Extract the (x, y) coordinate from the center of the cell holding the provided text.  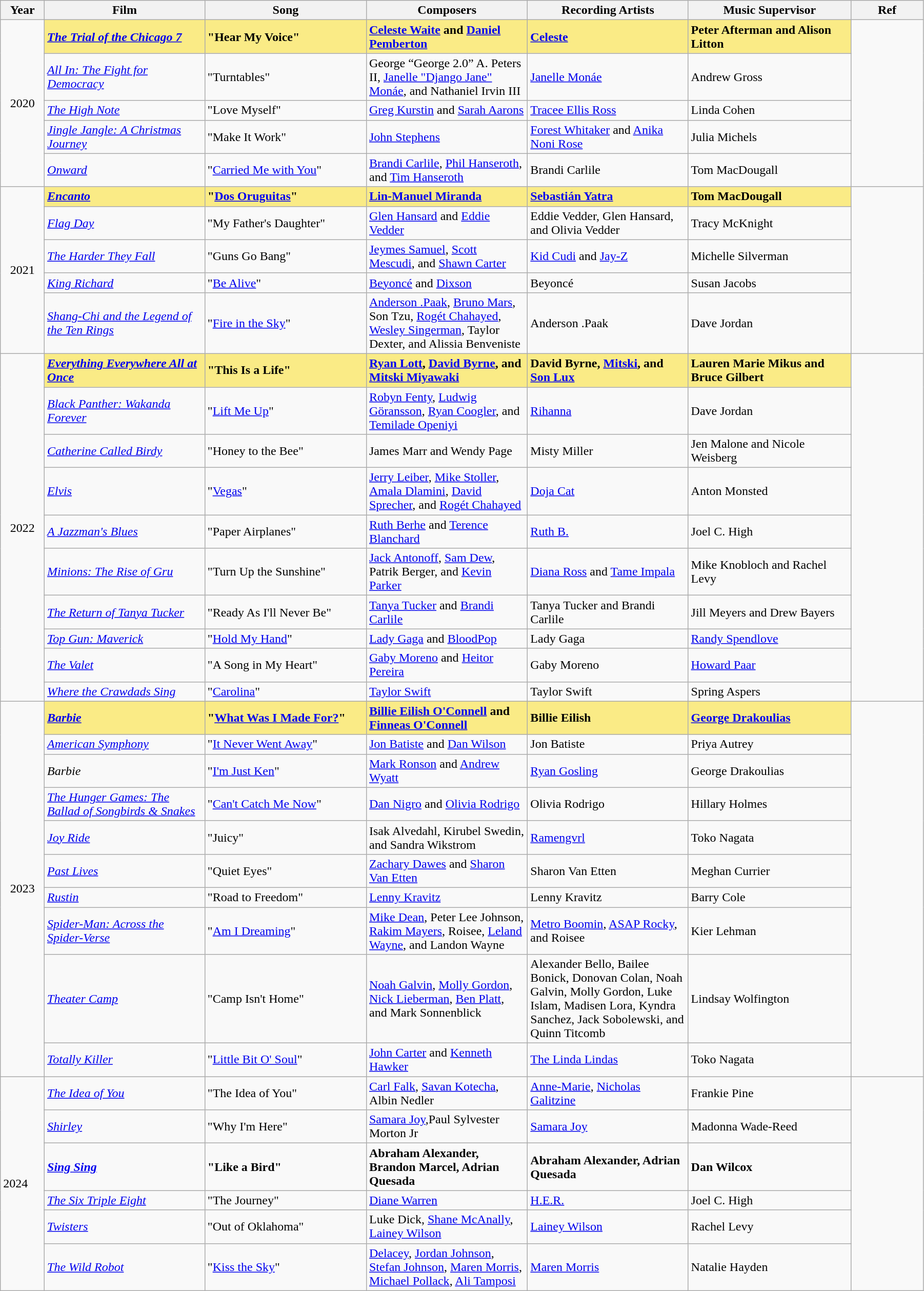
Year (23, 10)
"Turntables" (285, 77)
"I'm Just Ken" (285, 770)
The Six Triple Eight (125, 1200)
Where the Crawdads Sing (125, 691)
"Am I Dreaming" (285, 930)
"My Father's Daughter" (285, 223)
Black Panther: Wakanda Forever (125, 410)
"Can't Catch Me Now" (285, 804)
"Kiss the Sky" (285, 1267)
The Wild Robot (125, 1267)
"Hear My Voice" (285, 37)
The Valet (125, 665)
Carl Falk, Savan Kotecha, Albin Nedler (447, 1094)
Ramengvrl (608, 837)
2020 (23, 104)
The High Note (125, 110)
Ruth Berhe and Terence Blanchard (447, 531)
Spring Aspers (769, 691)
Meghan Currier (769, 871)
Robyn Fenty, Ludwig Göransson, Ryan Coogler, and Temilade Openiyi (447, 410)
"Dos Oruguitas" (285, 196)
Dan Wilcox (769, 1167)
Sebastián Yatra (608, 196)
Maren Morris (608, 1267)
Spider-Man: Across the Spider-Verse (125, 930)
Anton Monsted (769, 491)
"Fire in the Sky" (285, 323)
Samara Joy,Paul Sylvester Morton Jr (447, 1126)
David Byrne, Mitski, and Son Lux (608, 370)
Howard Paar (769, 665)
Jeymes Samuel, Scott Mescudi, and Shawn Carter (447, 256)
2024 (23, 1184)
A Jazzman's Blues (125, 531)
"Hold My Hand" (285, 639)
Composers (447, 10)
Totally Killer (125, 1060)
"Make It Work" (285, 136)
Ryan Lott, David Byrne, and Mitski Miyawaki (447, 370)
2022 (23, 527)
"It Never Went Away" (285, 744)
Music Supervisor (769, 10)
Greg Kurstin and Sarah Aarons (447, 110)
Gaby Moreno (608, 665)
"This Is a Life" (285, 370)
Rihanna (608, 410)
"Little Bit O' Soul" (285, 1060)
Sharon Van Etten (608, 871)
Anne-Marie, Nicholas Galitzine (608, 1094)
Lauren Marie Mikus and Bruce Gilbert (769, 370)
Twisters (125, 1227)
Frankie Pine (769, 1094)
All In: The Fight for Democracy (125, 77)
The Linda Lindas (608, 1060)
Beyoncé and Dixson (447, 283)
Recording Artists (608, 10)
Jingle Jangle: A Christmas Journey (125, 136)
The Trial of the Chicago 7 (125, 37)
King Richard (125, 283)
"The Journey" (285, 1200)
Doja Cat (608, 491)
Peter Afterman and Alison Litton (769, 37)
Linda Cohen (769, 110)
American Symphony (125, 744)
"Like a Bird" (285, 1167)
Onward (125, 170)
Abraham Alexander, Adrian Quesada (608, 1167)
The Idea of You (125, 1094)
Luke Dick, Shane McAnally, Lainey Wilson (447, 1227)
Lainey Wilson (608, 1227)
Eddie Vedder, Glen Hansard, and Olivia Vedder (608, 223)
Natalie Hayden (769, 1267)
Billie Eilish (608, 718)
James Marr and Wendy Page (447, 451)
2023 (23, 889)
Diane Warren (447, 1200)
Noah Galvin, Molly Gordon, Nick Lieberman, Ben Platt, and Mark Sonnenblick (447, 999)
Jon Batiste and Dan Wilson (447, 744)
Rachel Levy (769, 1227)
Jon Batiste (608, 744)
"Camp Isn't Home" (285, 999)
Forest Whitaker and Anika Noni Rose (608, 136)
"The Idea of You" (285, 1094)
Shang-Chi and the Legend of the Ten Rings (125, 323)
"Why I'm Here" (285, 1126)
Joy Ride (125, 837)
Lady Gaga (608, 639)
Mike Dean, Peter Lee Johnson, Rakim Mayers, Roisee, Leland Wayne, and Landon Wayne (447, 930)
Metro Boomin, ASAP Rocky, and Roisee (608, 930)
Diana Ross and Tame Impala (608, 572)
"Quiet Eyes" (285, 871)
"Be Alive" (285, 283)
Theater Camp (125, 999)
Anderson .Paak (608, 323)
Celeste Waite and Daniel Pemberton (447, 37)
Rustin (125, 897)
Kid Cudi and Jay-Z (608, 256)
Lindsay Wolfington (769, 999)
"Out of Oklahoma" (285, 1227)
Flag Day (125, 223)
"Guns Go Bang" (285, 256)
Sing Sing (125, 1167)
Michelle Silverman (769, 256)
Hillary Holmes (769, 804)
Anderson .Paak, Bruno Mars, Son Tzu, Rogét Chahayed, Wesley Singerman, Taylor Dexter, and Alissia Benveniste (447, 323)
H.E.R. (608, 1200)
Brandi Carlile (608, 170)
Isak Alvedahl, Kirubel Swedin, and Sandra Wikstrom (447, 837)
John Stephens (447, 136)
Shirley (125, 1126)
"Lift Me Up" (285, 410)
Mike Knobloch and Rachel Levy (769, 572)
Billie Eilish O'Connell and Finneas O'Connell (447, 718)
Jill Meyers and Drew Bayers (769, 612)
The Harder They Fall (125, 256)
Ruth B. (608, 531)
Samara Joy (608, 1126)
Film (125, 10)
"Carried Me with You" (285, 170)
Dan Nigro and Olivia Rodrigo (447, 804)
Mark Ronson and Andrew Wyatt (447, 770)
"Vegas" (285, 491)
Abraham Alexander, Brandon Marcel, Adrian Quesada (447, 1167)
"Ready As I'll Never Be" (285, 612)
"What Was I Made For?" (285, 718)
Ref (887, 10)
Delacey, Jordan Johnson, Stefan Johnson, Maren Morris, Michael Pollack, Ali Tamposi (447, 1267)
Lin-Manuel Miranda (447, 196)
Julia Michels (769, 136)
George “George 2.0” A. Peters II, Janelle "Django Jane" Monáe, and Nathaniel Irvin III (447, 77)
Randy Spendlove (769, 639)
Kier Lehman (769, 930)
Minions: The Rise of Gru (125, 572)
Susan Jacobs (769, 283)
Past Lives (125, 871)
Celeste (608, 37)
Song (285, 10)
Madonna Wade-Reed (769, 1126)
Glen Hansard and Eddie Vedder (447, 223)
"Road to Freedom" (285, 897)
Top Gun: Maverick (125, 639)
Jack Antonoff, Sam Dew, Patrik Berger, and Kevin Parker (447, 572)
Gaby Moreno and Heitor Pereira (447, 665)
Barry Cole (769, 897)
Andrew Gross (769, 77)
"Honey to the Bee" (285, 451)
Elvis (125, 491)
Priya Autrey (769, 744)
Misty Miller (608, 451)
Beyoncé (608, 283)
Encanto (125, 196)
Brandi Carlile, Phil Hanseroth, and Tim Hanseroth (447, 170)
Jerry Leiber, Mike Stoller, Amala Dlamini, David Sprecher, and Rogét Chahayed (447, 491)
"Paper Airplanes" (285, 531)
"A Song in My Heart" (285, 665)
"Juicy" (285, 837)
Everything Everywhere All at Once (125, 370)
2021 (23, 270)
Janelle Monáe (608, 77)
"Carolina" (285, 691)
Ryan Gosling (608, 770)
Lady Gaga and BloodPop (447, 639)
Zachary Dawes and Sharon Van Etten (447, 871)
Tracy McKnight (769, 223)
Catherine Called Birdy (125, 451)
"Love Myself" (285, 110)
The Return of Tanya Tucker (125, 612)
"Turn Up the Sunshine" (285, 572)
Olivia Rodrigo (608, 804)
John Carter and Kenneth Hawker (447, 1060)
Jen Malone and Nicole Weisberg (769, 451)
The Hunger Games: The Ballad of Songbirds & Snakes (125, 804)
Tracee Ellis Ross (608, 110)
